Identify which cell holds the provided text, then report its [X, Y] central coordinate. 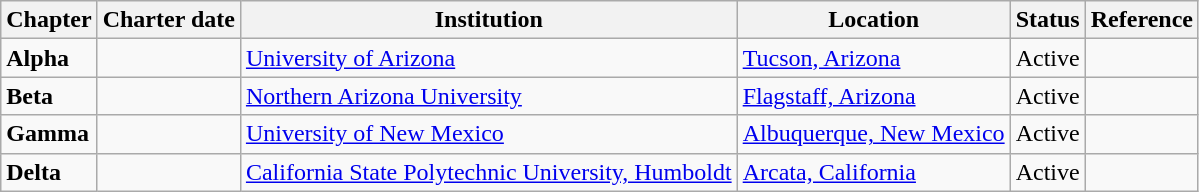
Beta [49, 96]
Institution [488, 20]
Alpha [49, 58]
Location [874, 20]
Delta [49, 172]
Reference [1142, 20]
Chapter [49, 20]
University of Arizona [488, 58]
University of New Mexico [488, 134]
Status [1048, 20]
Gamma [49, 134]
Albuquerque, New Mexico [874, 134]
Charter date [168, 20]
California State Polytechnic University, Humboldt [488, 172]
Arcata, California [874, 172]
Flagstaff, Arizona [874, 96]
Tucson, Arizona [874, 58]
Northern Arizona University [488, 96]
